Locate the cell with the specified text and output its [X, Y] center coordinate. 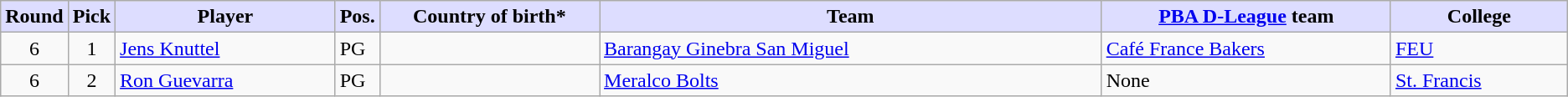
2 [91, 80]
Player [226, 17]
Team [851, 17]
Round [34, 17]
Pos. [357, 17]
St. Francis [1479, 80]
Café France Bakers [1246, 48]
FEU [1479, 48]
Ron Guevarra [226, 80]
PBA D-League team [1246, 17]
Pick [91, 17]
Meralco Bolts [851, 80]
College [1479, 17]
1 [91, 48]
Barangay Ginebra San Miguel [851, 48]
None [1246, 80]
Country of birth* [489, 17]
Jens Knuttel [226, 48]
